Capture the cell that displays the provided text and extract its [X, Y] central coordinate. 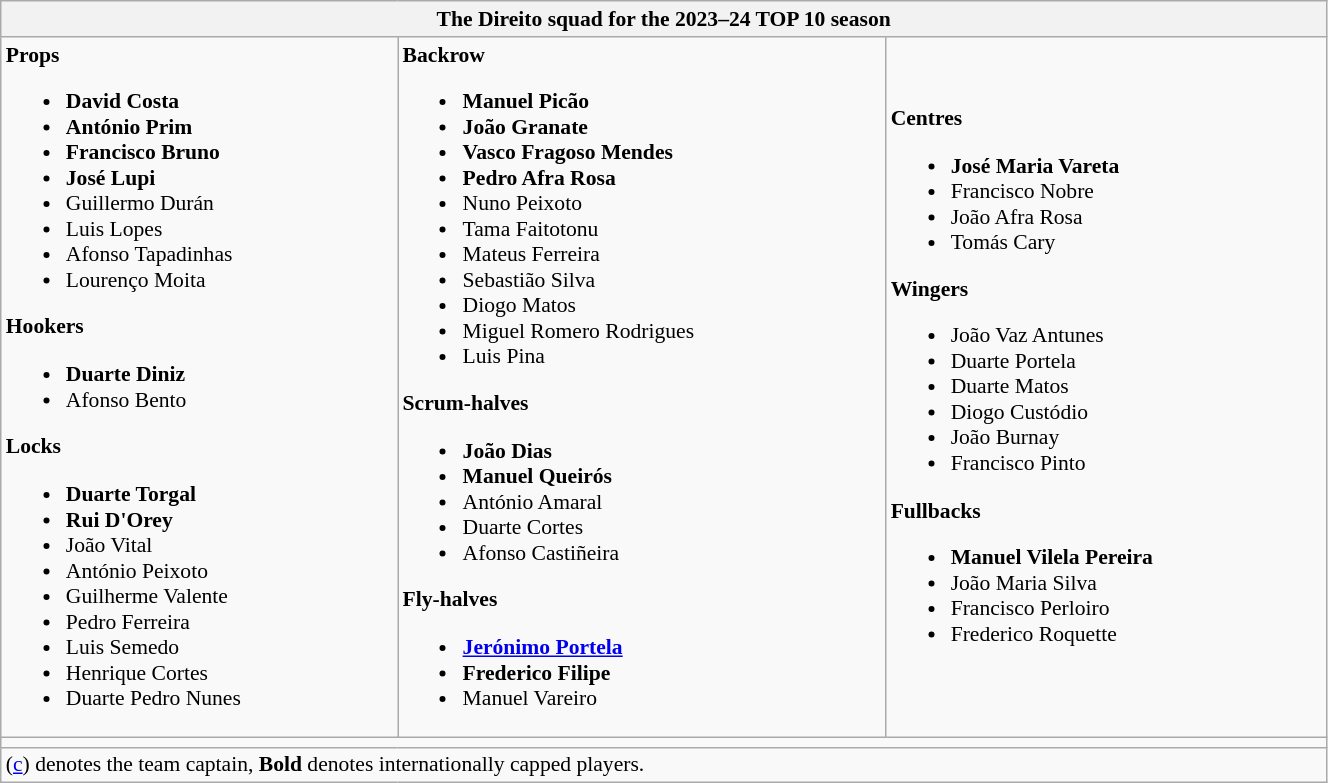
The Direito squad for the 2023–24 TOP 10 season [664, 19]
